Capture the cell that displays the provided text and extract its [X, Y] central coordinate. 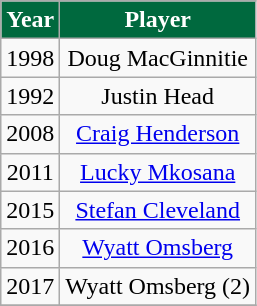
Craig Henderson [158, 134]
Player [158, 20]
2008 [30, 134]
Wyatt Omsberg (2) [158, 286]
Year [30, 20]
Wyatt Omsberg [158, 248]
1998 [30, 58]
2011 [30, 172]
Lucky Mkosana [158, 172]
2016 [30, 248]
2017 [30, 286]
Justin Head [158, 96]
2015 [30, 210]
Stefan Cleveland [158, 210]
1992 [30, 96]
Doug MacGinnitie [158, 58]
